Find where the given text appears and provide that cell's center as [X, Y] coordinate. 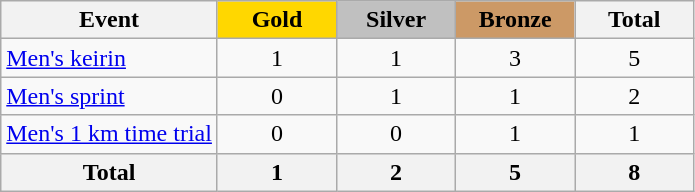
8 [634, 172]
Men's keirin [110, 58]
Men's sprint [110, 96]
Silver [396, 20]
Gold [276, 20]
Event [110, 20]
Bronze [516, 20]
Men's 1 km time trial [110, 134]
3 [516, 58]
